Return the [X, Y] coordinate for the center point of the cell that contains the specified text.  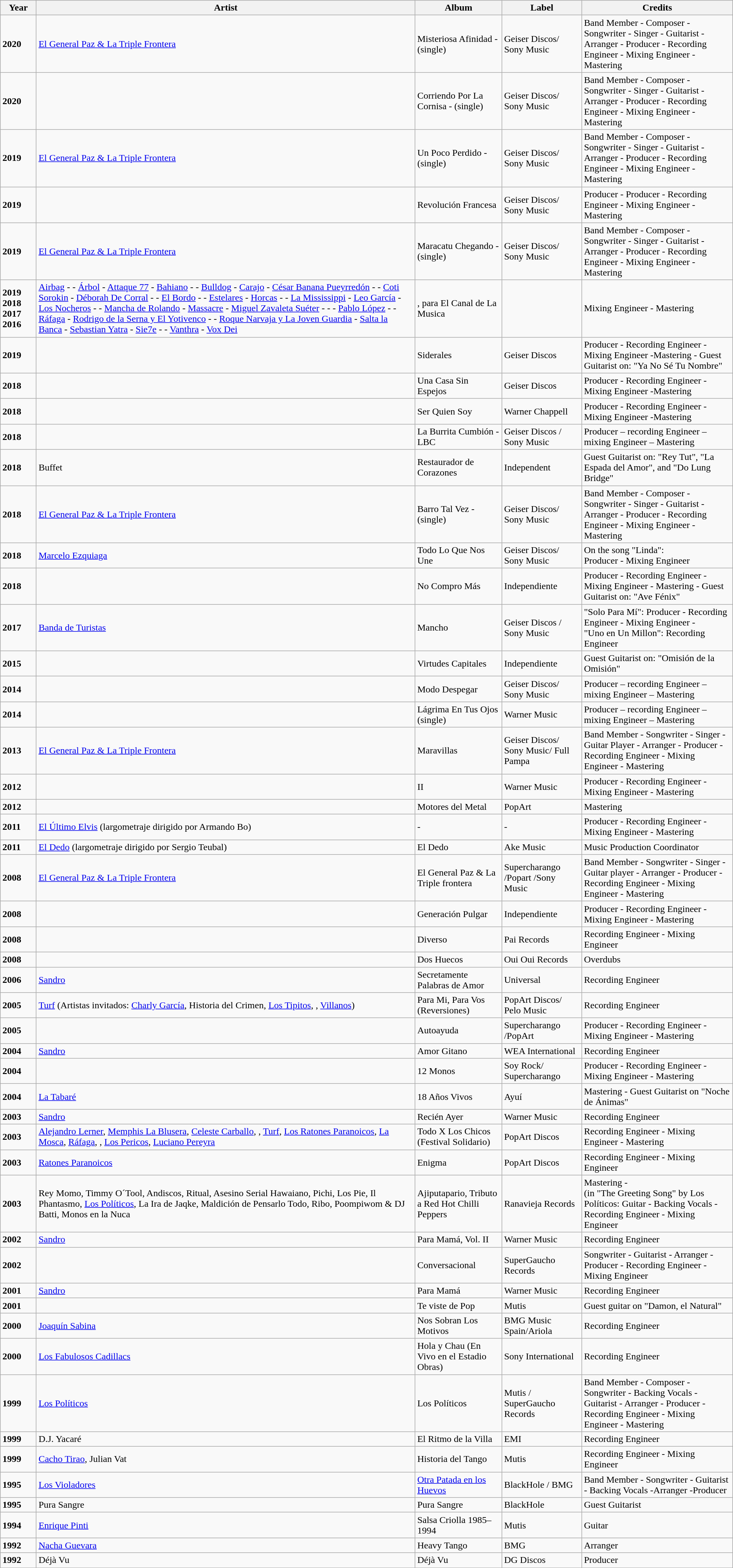
Todo Lo Que Nos Une [459, 556]
2013 [18, 751]
Maravillas [459, 751]
Virtudes Capitales [459, 664]
Supercharango /PopArt [542, 1031]
La Burrita Cumbión - LBC [459, 437]
, para El Canal de La Musica [459, 308]
Band Member - Songwriter - Singer - Guitar player - Arranger - Producer - Recording Engineer - Mixing Engineer - Mastering [657, 878]
Mastering [657, 807]
Ake Music [542, 847]
Mancho [459, 628]
Supercharango /Popart /Sony Music [542, 878]
Mastering - Guest Guitarist on "Noche de Ánimas" [657, 1097]
Guest Guitarist on: "Omisión de la Omisión" [657, 664]
18 Años Vivos [459, 1097]
El Último Elvis (largometraje dirigido por Armando Bo) [226, 827]
El General Paz & La Triple frontera [459, 878]
12 Monos [459, 1071]
Los Violadores [226, 1485]
Buffet [226, 467]
"Solo Para Mí": Producer - Recording Engineer - Mixing Engineer -"Uno en Un Millon": Recording Engineer [657, 628]
Music Production Coordinator [657, 847]
Restaurador de Corazones [459, 467]
Band Member - Songwriter - Guitarist - Backing Vocals -Arranger -Producer [657, 1485]
BlackHole / BMG [542, 1485]
Guest guitar on "Damon, el Natural" [657, 1305]
Otra Patada en los Huevos [459, 1485]
2006 [18, 979]
Credits [657, 8]
Year [18, 8]
Te viste de Pop [459, 1305]
Guest Guitarist [657, 1505]
Enrique Pinti [226, 1525]
Alejandro Lerner, Memphis La Blusera, Celeste Carballo, , Turf, Los Ratones Paranoicos, La Mosca, Ráfaga, , Los Pericos, Luciano Pereyra [226, 1137]
Oui Oui Records [542, 959]
Para Mamá, Vol. II [459, 1240]
1994 [18, 1525]
Hola y Chau (En Vivo en el Estadio Obras) [459, 1356]
Recién Ayer [459, 1117]
PopArt Discos/ Pelo Music [542, 1005]
Maracatu Chegando - (single) [459, 251]
Ranavieja Records [542, 1204]
Ratones Paranoicos [226, 1162]
Secretamente Palabras de Amor [459, 979]
Dos Huecos [459, 959]
Cacho Tirao, Julian Vat [226, 1459]
Warner Chappell [542, 411]
Producer [657, 1560]
2015 [18, 664]
Universal [542, 979]
Band Member - Songwriter - Singer - Guitar Player - Arranger - Producer - Recording Engineer - Mixing Engineer - Mastering [657, 751]
Guest Guitarist on: "Rey Tut", "La Espada del Amor", and "Do Lung Bridge" [657, 467]
El Ritmo de la Villa [459, 1439]
Para Mamá [459, 1290]
SuperGaucho Records [542, 1265]
La Tabaré [226, 1097]
Sony International [542, 1356]
Mastering -(in "The Greeting Song" by Los Políticos: Guitar - Backing Vocals - Recording Engineer - Mixing Engineer [657, 1204]
WEA International [542, 1051]
Los Fabulosos Cadillacs [226, 1356]
Arranger [657, 1545]
Mutis /SuperGaucho Records [542, 1403]
Conversacional [459, 1265]
Siderales [459, 355]
BlackHole [542, 1505]
Lágrima En Tus Ojos (single) [459, 715]
Band Member - Composer - Songwriter - Backing Vocals - Guitarist - Arranger - Producer - Recording Engineer - Mixing Engineer - Mastering [657, 1403]
El Dedo (largometraje dirigido por Sergio Teubal) [226, 847]
Turf (Artistas invitados: Charly García, Historia del Crimen, Los Tipitos, , Villanos) [226, 1005]
Misteriosa Afinidad - (single) [459, 44]
Para Mi, Para Vos (Reversiones) [459, 1005]
Revolución Francesa [459, 205]
Ayuí [542, 1097]
El Dedo [459, 847]
Modo Despegar [459, 689]
Songwriter - Guitarist - Arranger - Producer - Recording Engineer - Mixing Engineer [657, 1265]
Producer - Producer - Recording Engineer - Mixing Engineer - Mastering [657, 205]
D.J. Yacaré [226, 1439]
Motores del Metal [459, 807]
Geiser Discos/ Sony Music/ Full Pampa [542, 751]
Barro Tal Vez - (single) [459, 514]
Producer - Recording Engineer - Mixing Engineer - Mastering - Guest Guitarist on: "Ave Fénix" [657, 586]
BMG [542, 1545]
2019 2018 2017 2016 [18, 308]
Autoayuda [459, 1031]
Nacha Guevara [226, 1545]
2017 [18, 628]
DG Discos [542, 1560]
Diverso [459, 939]
BMG Music Spain/Ariola [542, 1325]
Generación Pulgar [459, 914]
Nos Sobran Los Motivos [459, 1325]
Salsa Criolla 1985–1994 [459, 1525]
No Compro Más [459, 586]
EMI [542, 1439]
Banda de Turistas [226, 628]
Todo X Los Chicos (Festival Solidario) [459, 1137]
Mixing Engineer - Mastering [657, 308]
Recording Engineer - Mixing Engineer - Mastering [657, 1137]
Heavy Tango [459, 1545]
Una Casa Sin Espejos [459, 386]
Marcelo Ezquiaga [226, 556]
Overdubs [657, 959]
Label [542, 8]
Corriendo Por La Cornisa - (single) [459, 101]
Album [459, 8]
Guitar [657, 1525]
Historia del Tango [459, 1459]
Soy Rock/ Supercharango [542, 1071]
Producer - Recording Engineer - Mixing Engineer -Mastering - Guest Guitarist on: "Ya No Sé Tu Nombre" [657, 355]
Joaquín Sabina [226, 1325]
Ajiputapario, Tributo a Red Hot Chilli Peppers [459, 1204]
Artist [226, 8]
On the song "Linda":Producer - Mixing Engineer [657, 556]
Ser Quien Soy [459, 411]
II [459, 787]
Un Poco Perdido - (single) [459, 158]
Amor Gitano [459, 1051]
Enigma [459, 1162]
PopArt [542, 807]
Independent [542, 467]
Pai Records [542, 939]
